Detect which cell encompasses the target text, then output its (X, Y) center coordinate. 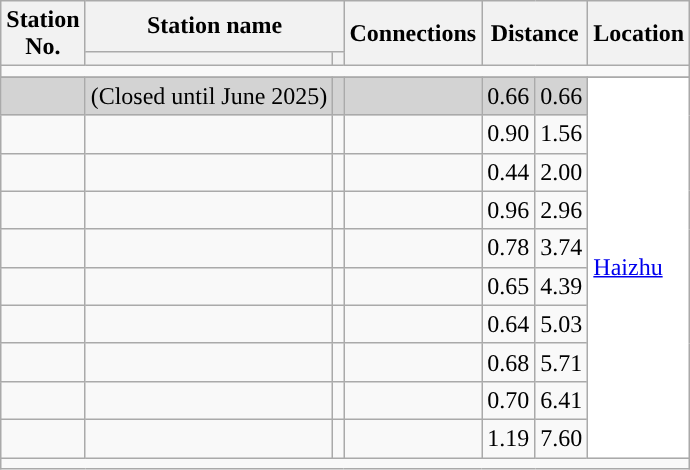
StationNo. (43, 34)
1.56 (562, 134)
Location (639, 34)
5.03 (562, 324)
7.60 (562, 438)
0.96 (508, 210)
3.74 (562, 248)
4.39 (562, 286)
0.44 (508, 172)
0.90 (508, 134)
5.71 (562, 362)
0.64 (508, 324)
Distance (535, 34)
6.41 (562, 400)
0.65 (508, 286)
Haizhu (639, 268)
1.19 (508, 438)
0.78 (508, 248)
(Closed until June 2025) (209, 96)
2.00 (562, 172)
Connections (413, 34)
Station name (214, 26)
0.70 (508, 400)
0.68 (508, 362)
2.96 (562, 210)
